Extract the [x, y] coordinate from the center of the cell holding the provided text.  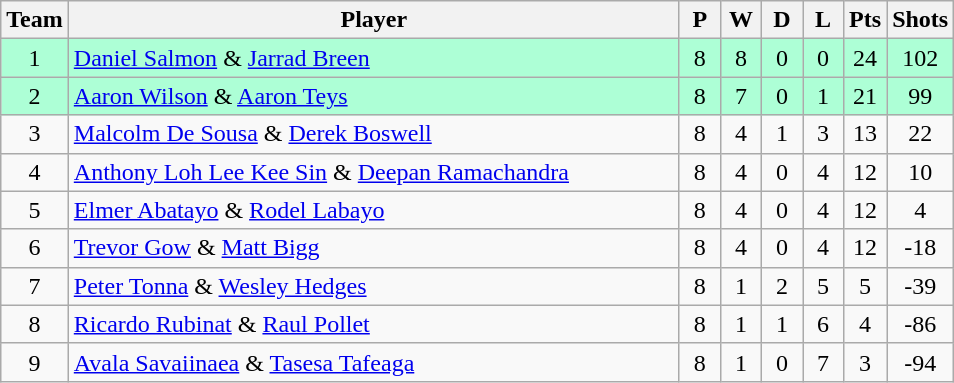
21 [866, 96]
-18 [920, 248]
Team [35, 20]
10 [920, 172]
102 [920, 58]
-39 [920, 286]
-94 [920, 362]
Malcolm De Sousa & Derek Boswell [374, 134]
13 [866, 134]
Avala Savaiinaea & Tasesa Tafeaga [374, 362]
W [740, 20]
Aaron Wilson & Aaron Teys [374, 96]
9 [35, 362]
Peter Tonna & Wesley Hedges [374, 286]
99 [920, 96]
Daniel Salmon & Jarrad Breen [374, 58]
D [782, 20]
-86 [920, 324]
Anthony Loh Lee Kee Sin & Deepan Ramachandra [374, 172]
Ricardo Rubinat & Raul Pollet [374, 324]
Player [374, 20]
Pts [866, 20]
22 [920, 134]
Shots [920, 20]
Elmer Abatayo & Rodel Labayo [374, 210]
L [824, 20]
Trevor Gow & Matt Bigg [374, 248]
24 [866, 58]
P [700, 20]
